Capture the cell that displays the provided text and extract its (X, Y) central coordinate. 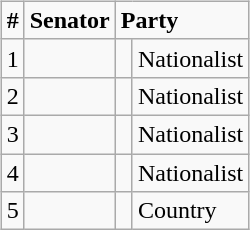
2 (12, 96)
Senator (70, 20)
Country (190, 211)
1 (12, 58)
5 (12, 211)
# (12, 20)
3 (12, 134)
Party (182, 20)
4 (12, 173)
